Search for the cell housing the specified text and yield its [x, y] center coordinate. 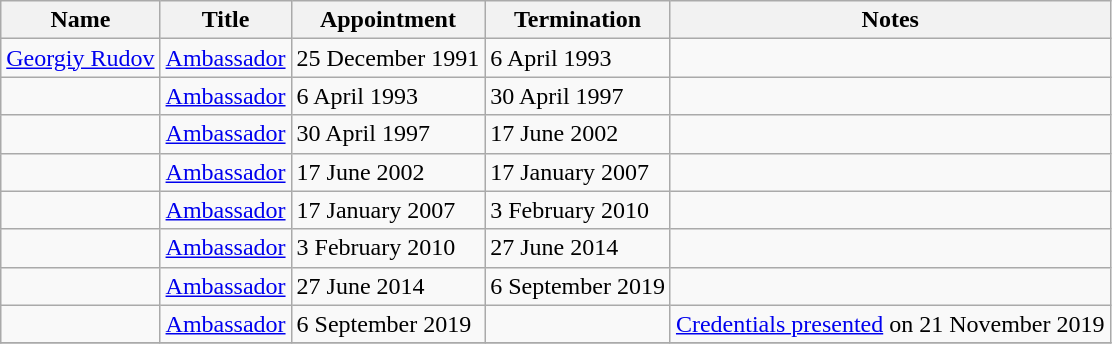
Georgiy Rudov [80, 58]
Name [80, 20]
Title [226, 20]
Appointment [388, 20]
Notes [890, 20]
Termination [578, 20]
Credentials presented on 21 November 2019 [890, 324]
25 December 1991 [388, 58]
